Output the (x, y) coordinate of the center of the cell containing the given text.  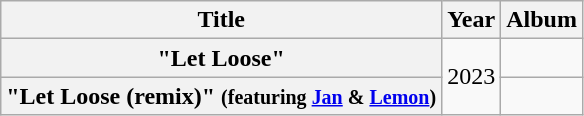
2023 (472, 77)
"Let Loose" (222, 58)
Year (472, 20)
"Let Loose (remix)" (featuring Jan & Lemon) (222, 96)
Title (222, 20)
Album (542, 20)
